Locate the cell with the specified text and output its [X, Y] center coordinate. 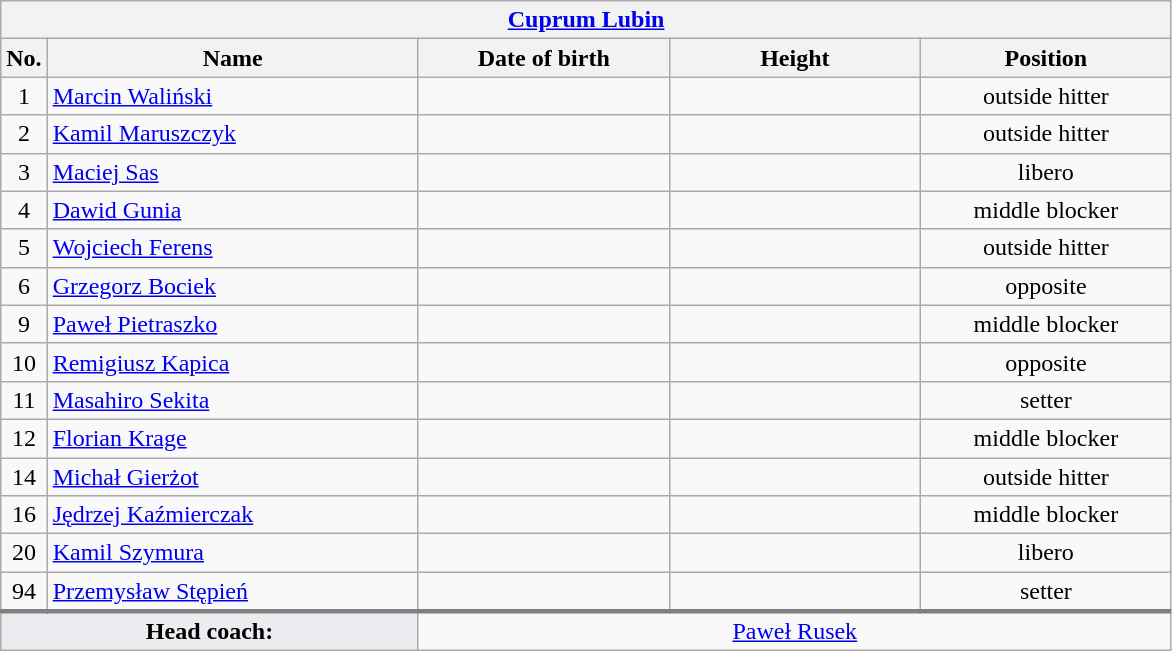
Kamil Maruszczyk [232, 134]
11 [24, 400]
Paweł Pietraszko [232, 324]
20 [24, 553]
No. [24, 58]
Dawid Gunia [232, 210]
14 [24, 477]
Paweł Rusek [794, 631]
Jędrzej Kaźmierczak [232, 515]
9 [24, 324]
Cuprum Lubin [586, 20]
Name [232, 58]
1 [24, 96]
Kamil Szymura [232, 553]
Marcin Waliński [232, 96]
Florian Krage [232, 438]
Date of birth [544, 58]
Position [1046, 58]
Grzegorz Bociek [232, 286]
Height [794, 58]
16 [24, 515]
Wojciech Ferens [232, 248]
Masahiro Sekita [232, 400]
94 [24, 592]
5 [24, 248]
Remigiusz Kapica [232, 362]
2 [24, 134]
12 [24, 438]
3 [24, 172]
4 [24, 210]
6 [24, 286]
Head coach: [210, 631]
Przemysław Stępień [232, 592]
10 [24, 362]
Michał Gierżot [232, 477]
Maciej Sas [232, 172]
